From the cell containing the given text, extract its center point as [x, y] coordinate. 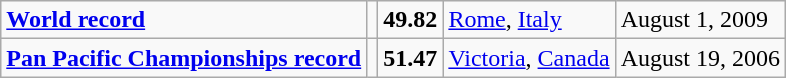
Pan Pacific Championships record [184, 58]
Rome, Italy [529, 20]
August 1, 2009 [700, 20]
World record [184, 20]
August 19, 2006 [700, 58]
51.47 [410, 58]
49.82 [410, 20]
Victoria, Canada [529, 58]
